Pinpoint the cell where the given text exists, returning its [x, y] midpoint coordinate. 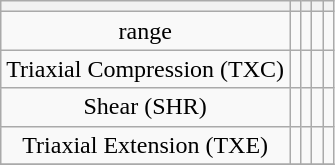
Shear (SHR) [146, 107]
Triaxial Compression (TXC) [146, 69]
Triaxial Extension (TXE) [146, 145]
range [146, 31]
